Find where the given text appears and provide that cell's center as (x, y) coordinate. 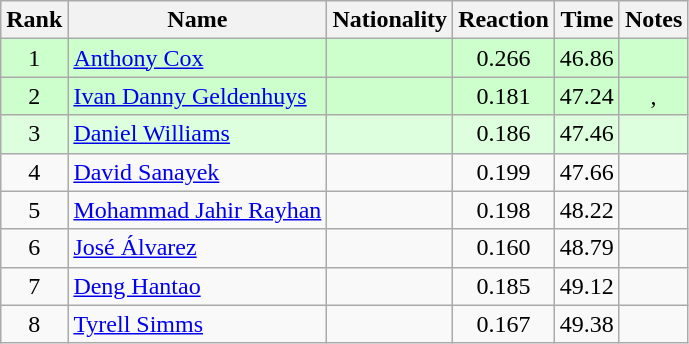
3 (34, 134)
Rank (34, 20)
4 (34, 172)
7 (34, 286)
0.266 (504, 58)
49.12 (586, 286)
48.79 (586, 248)
José Álvarez (198, 248)
David Sanayek (198, 172)
Name (198, 20)
0.185 (504, 286)
49.38 (586, 324)
Nationality (390, 20)
1 (34, 58)
6 (34, 248)
Tyrell Simms (198, 324)
47.46 (586, 134)
47.24 (586, 96)
, (653, 96)
46.86 (586, 58)
Daniel Williams (198, 134)
8 (34, 324)
Time (586, 20)
47.66 (586, 172)
0.167 (504, 324)
Reaction (504, 20)
0.186 (504, 134)
5 (34, 210)
0.199 (504, 172)
0.160 (504, 248)
2 (34, 96)
Mohammad Jahir Rayhan (198, 210)
0.181 (504, 96)
Deng Hantao (198, 286)
Ivan Danny Geldenhuys (198, 96)
Notes (653, 20)
48.22 (586, 210)
Anthony Cox (198, 58)
0.198 (504, 210)
